Capture the cell that displays the provided text and extract its [x, y] central coordinate. 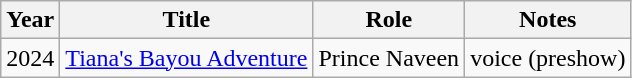
voice (preshow) [548, 58]
Notes [548, 20]
Tiana's Bayou Adventure [186, 58]
Prince Naveen [389, 58]
Year [30, 20]
Title [186, 20]
2024 [30, 58]
Role [389, 20]
